From the cell containing the given text, extract its center point as (x, y) coordinate. 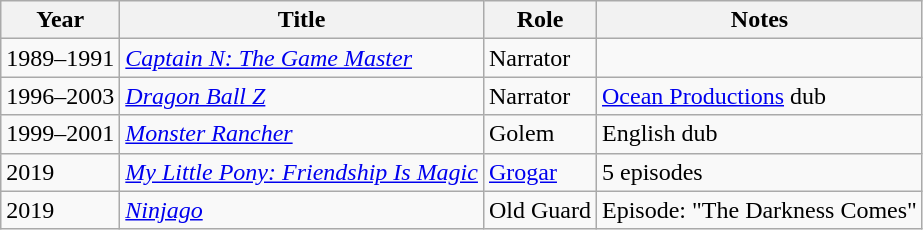
Captain N: The Game Master (302, 58)
5 episodes (760, 172)
Monster Rancher (302, 134)
Year (60, 20)
Title (302, 20)
Episode: "The Darkness Comes" (760, 210)
Role (540, 20)
Ocean Productions dub (760, 96)
Ninjago (302, 210)
Dragon Ball Z (302, 96)
1996–2003 (60, 96)
Golem (540, 134)
Notes (760, 20)
Old Guard (540, 210)
1989–1991 (60, 58)
My Little Pony: Friendship Is Magic (302, 172)
English dub (760, 134)
Grogar (540, 172)
1999–2001 (60, 134)
